Detect which cell encompasses the target text, then output its (x, y) center coordinate. 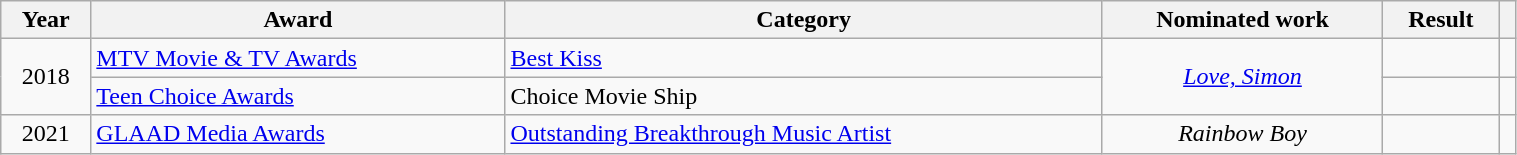
Category (804, 20)
Result (1442, 20)
Best Kiss (804, 58)
Year (46, 20)
Award (298, 20)
Teen Choice Awards (298, 96)
MTV Movie & TV Awards (298, 58)
Outstanding Breakthrough Music Artist (804, 134)
GLAAD Media Awards (298, 134)
Love, Simon (1242, 77)
2018 (46, 77)
Rainbow Boy (1242, 134)
Nominated work (1242, 20)
Choice Movie Ship (804, 96)
2021 (46, 134)
